For the text-containing cell, return its midpoint in (x, y) coordinate format. 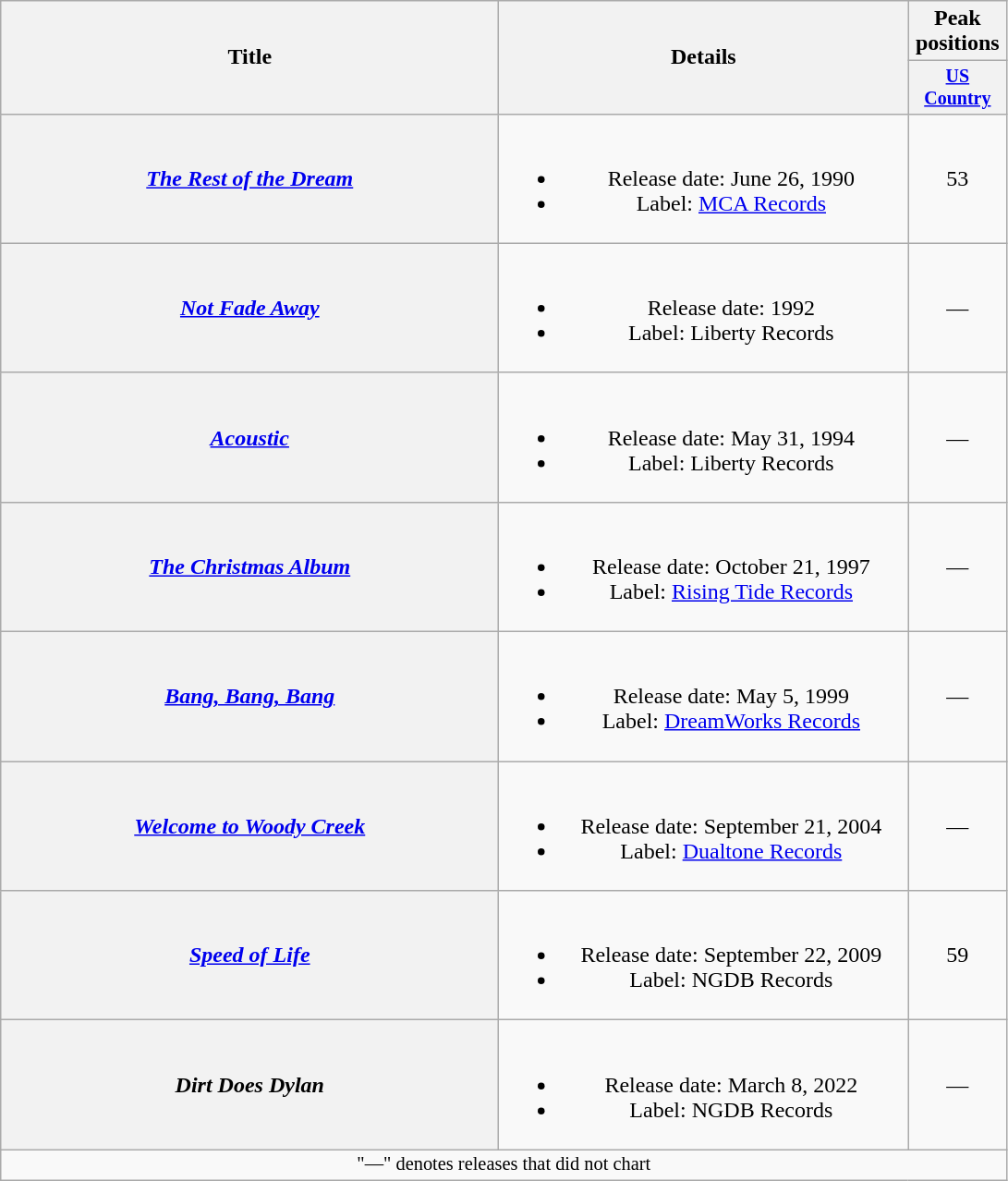
Speed of Life (249, 956)
Bang, Bang, Bang (249, 697)
The Rest of the Dream (249, 178)
Release date: September 22, 2009Label: NGDB Records (704, 956)
Peak positions (957, 31)
Release date: 1992Label: Liberty Records (704, 308)
Release date: March 8, 2022Label: NGDB Records (704, 1085)
Acoustic (249, 437)
Release date: June 26, 1990Label: MCA Records (704, 178)
Release date: October 21, 1997Label: Rising Tide Records (704, 566)
Release date: September 21, 2004Label: Dualtone Records (704, 826)
Title (249, 57)
"—" denotes releases that did not chart (504, 1165)
Welcome to Woody Creek (249, 826)
53 (957, 178)
Not Fade Away (249, 308)
Dirt Does Dylan (249, 1085)
The Christmas Album (249, 566)
Details (704, 57)
Release date: May 31, 1994Label: Liberty Records (704, 437)
Release date: May 5, 1999Label: DreamWorks Records (704, 697)
59 (957, 956)
US Country (957, 87)
